From the cell containing the given text, extract its center point as [X, Y] coordinate. 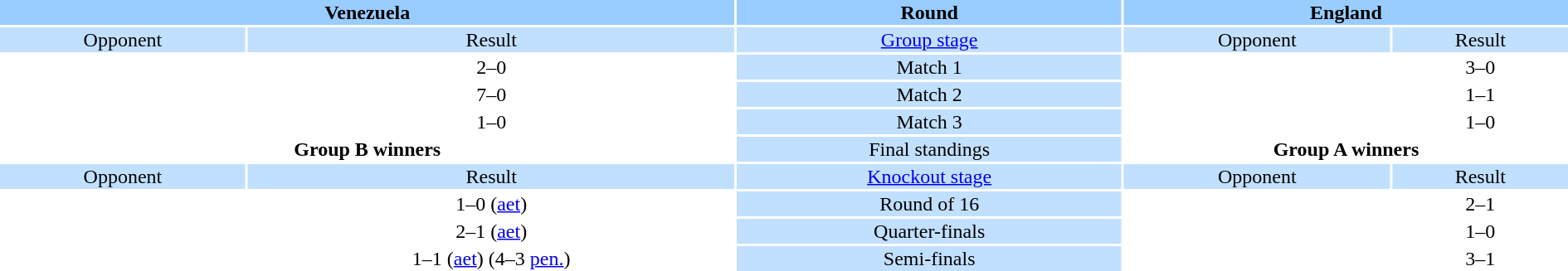
2–0 [491, 67]
Round of 16 [929, 204]
Knockout stage [929, 177]
Final standings [929, 149]
Semi-finals [929, 259]
1–1 [1480, 94]
3–1 [1480, 259]
2–1 [1480, 204]
Match 2 [929, 94]
Venezuela [367, 12]
1–1 (aet) (4–3 pen.) [491, 259]
Group B winners [367, 149]
Round [929, 12]
Group A winners [1346, 149]
Group stage [929, 40]
1–0 (aet) [491, 204]
3–0 [1480, 67]
Match 3 [929, 122]
7–0 [491, 94]
Match 1 [929, 67]
England [1346, 12]
Quarter-finals [929, 231]
2–1 (aet) [491, 231]
